Extract the [X, Y] coordinate from the center of the cell holding the provided text.  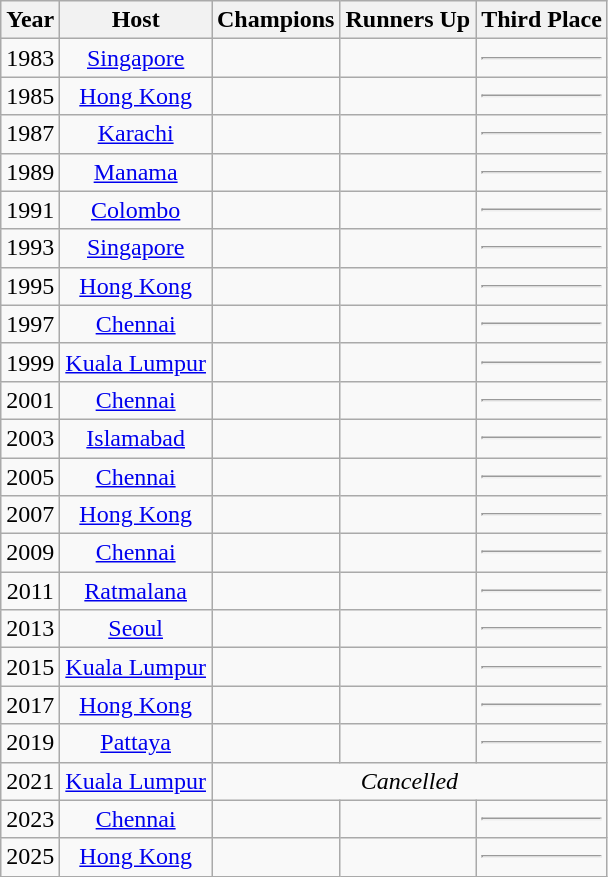
2017 [30, 705]
1989 [30, 172]
Cancelled [410, 781]
2023 [30, 819]
2025 [30, 857]
1999 [30, 362]
Colombo [136, 210]
2005 [30, 477]
Third Place [542, 20]
2009 [30, 553]
2007 [30, 515]
Seoul [136, 629]
Pattaya [136, 743]
2021 [30, 781]
Champions [276, 20]
Manama [136, 172]
Runners Up [408, 20]
2001 [30, 400]
Host [136, 20]
Ratmalana [136, 591]
Karachi [136, 134]
2011 [30, 591]
2015 [30, 667]
1985 [30, 96]
Year [30, 20]
1993 [30, 248]
1995 [30, 286]
2019 [30, 743]
2003 [30, 438]
1987 [30, 134]
Islamabad [136, 438]
1997 [30, 324]
1983 [30, 58]
1991 [30, 210]
2013 [30, 629]
